Identify which cell holds the provided text, then report its [X, Y] central coordinate. 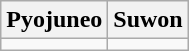
Pyojuneo [54, 20]
Suwon [148, 20]
